Scan for the cell matching the given text and deliver its [x, y] coordinate at center. 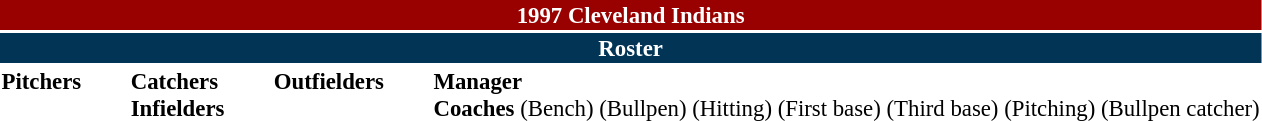
Roster [630, 48]
1997 Cleveland Indians [630, 15]
